Identify which cell holds the provided text, then report its [x, y] central coordinate. 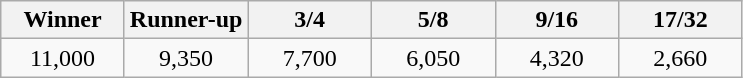
6,050 [433, 58]
7,700 [310, 58]
11,000 [63, 58]
17/32 [681, 20]
5/8 [433, 20]
4,320 [557, 58]
2,660 [681, 58]
Runner-up [186, 20]
3/4 [310, 20]
Winner [63, 20]
9/16 [557, 20]
9,350 [186, 58]
